Locate the cell with the specified text and output its [X, Y] center coordinate. 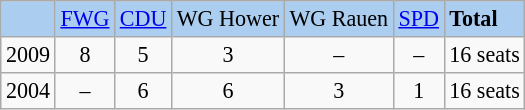
CDU [144, 18]
FWG [84, 18]
1 [418, 90]
WG Hower [228, 18]
WG Rauen [338, 18]
SPD [418, 18]
Total [484, 18]
2004 [28, 90]
8 [84, 54]
5 [144, 54]
2009 [28, 54]
